Locate the cell with the specified text and output its [x, y] center coordinate. 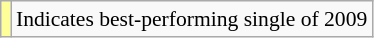
Indicates best-performing single of 2009 [192, 19]
